From the cell containing the given text, extract its center point as [x, y] coordinate. 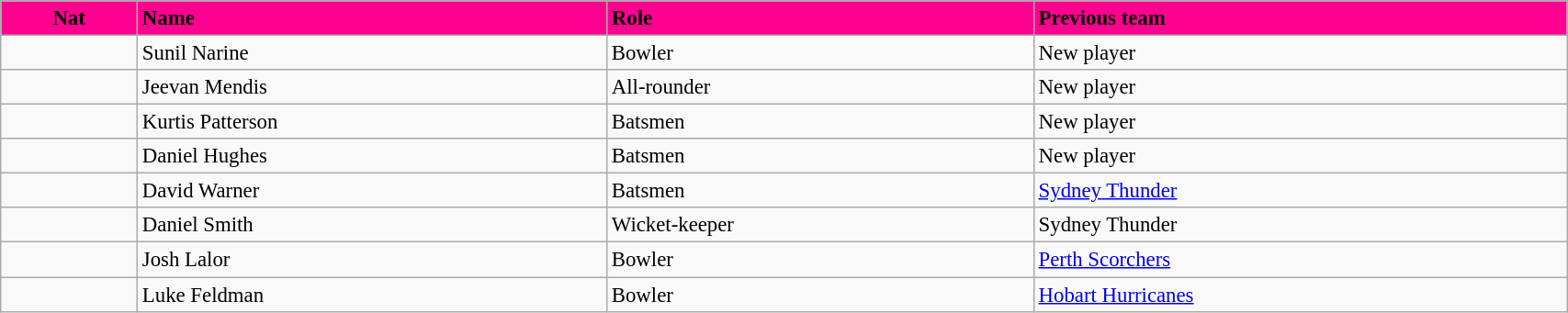
Daniel Smith [373, 225]
Perth Scorchers [1300, 260]
Previous team [1300, 18]
Kurtis Patterson [373, 122]
Hobart Hurricanes [1300, 295]
Sunil Narine [373, 53]
Wicket-keeper [819, 225]
Luke Feldman [373, 295]
Josh Lalor [373, 260]
David Warner [373, 191]
All-rounder [819, 87]
Daniel Hughes [373, 156]
Nat [70, 18]
Jeevan Mendis [373, 87]
Role [819, 18]
Name [373, 18]
